Return the [x, y] coordinate for the center point of the cell that contains the specified text.  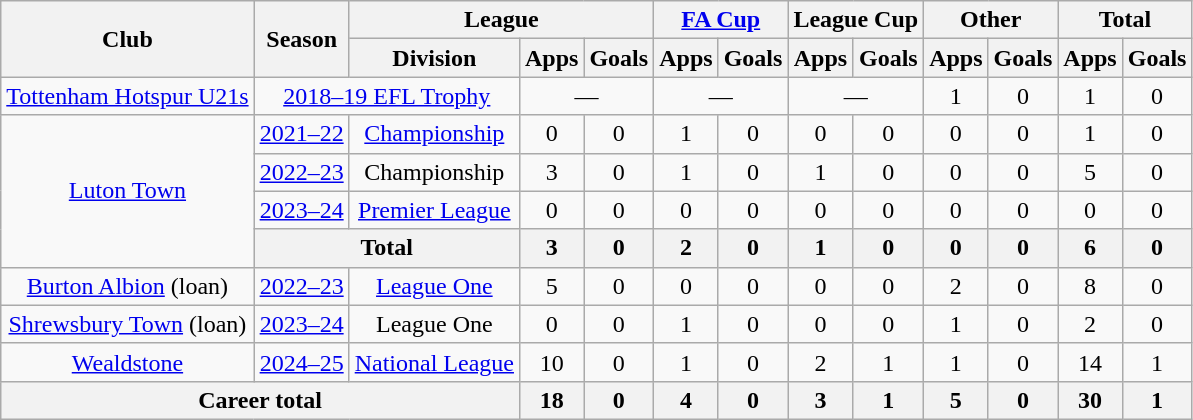
FA Cup [721, 20]
2024–25 [302, 362]
18 [551, 400]
2021–22 [302, 134]
Other [991, 20]
National League [434, 362]
Career total [260, 400]
Tottenham Hotspur U21s [128, 96]
8 [1090, 286]
Club [128, 39]
Shrewsbury Town (loan) [128, 324]
2018–19 EFL Trophy [386, 96]
Season [302, 39]
Division [434, 58]
League [501, 20]
6 [1090, 248]
Burton Albion (loan) [128, 286]
14 [1090, 362]
30 [1090, 400]
League Cup [856, 20]
Premier League [434, 210]
Wealdstone [128, 362]
10 [551, 362]
Luton Town [128, 191]
4 [686, 400]
